Find where the given text appears and provide that cell's center as (x, y) coordinate. 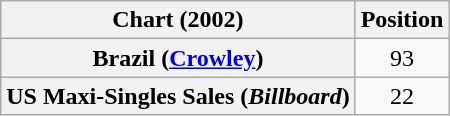
US Maxi-Singles Sales (Billboard) (178, 96)
22 (402, 96)
93 (402, 58)
Chart (2002) (178, 20)
Position (402, 20)
Brazil (Crowley) (178, 58)
